Provide the [x, y] coordinate of the cell's center where the given text is located.  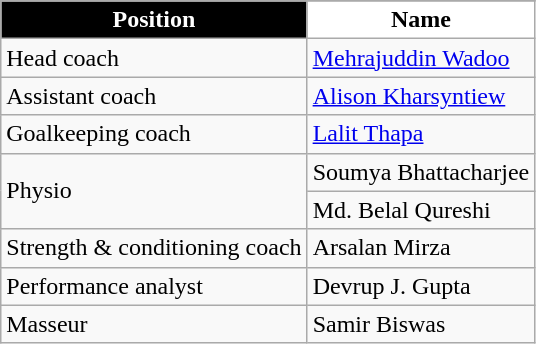
Md. Belal Qureshi [421, 210]
Assistant coach [154, 96]
Soumya Bhattacharjee [421, 172]
Name [421, 20]
Position [154, 20]
Masseur [154, 324]
Alison Kharsyntiew [421, 96]
Goalkeeping coach [154, 134]
Arsalan Mirza [421, 248]
Head coach [154, 58]
Lalit Thapa [421, 134]
Performance analyst [154, 286]
Physio [154, 191]
Devrup J. Gupta [421, 286]
Samir Biswas [421, 324]
Strength & conditioning coach [154, 248]
Mehrajuddin Wadoo [421, 58]
